From the cell containing the given text, extract its center point as (X, Y) coordinate. 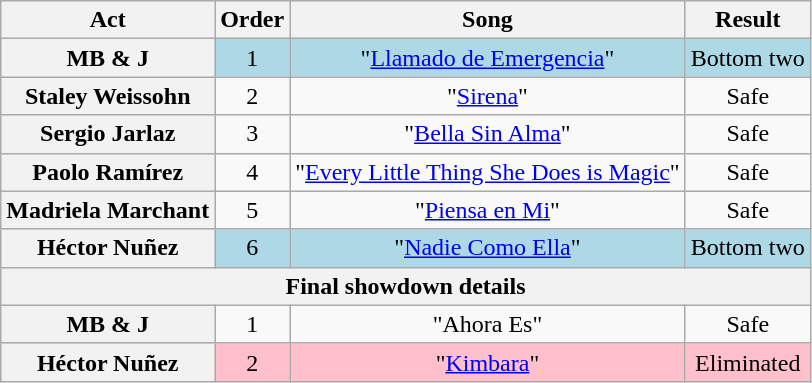
Result (748, 20)
"Sirena" (488, 96)
Paolo Ramírez (108, 172)
"Kimbara" (488, 362)
"Nadie Como Ella" (488, 248)
"Ahora Es" (488, 324)
Eliminated (748, 362)
Act (108, 20)
"Llamado de Emergencia" (488, 58)
Song (488, 20)
Final showdown details (406, 286)
Sergio Jarlaz (108, 134)
Order (252, 20)
3 (252, 134)
"Piensa en Mi" (488, 210)
Madriela Marchant (108, 210)
6 (252, 248)
"Bella Sin Alma" (488, 134)
4 (252, 172)
"Every Little Thing She Does is Magic" (488, 172)
5 (252, 210)
Staley Weissohn (108, 96)
